Locate the cell with the specified text and output its [X, Y] center coordinate. 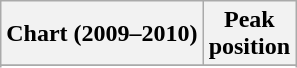
Peakposition [249, 34]
Chart (2009–2010) [102, 34]
